Extract the (X, Y) coordinate from the center of the cell holding the provided text.  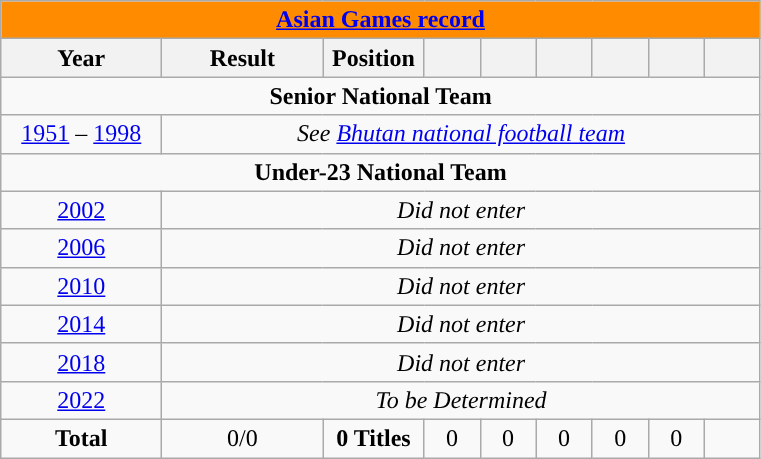
2010 (82, 286)
0/0 (242, 438)
Total (82, 438)
Position (374, 58)
Year (82, 58)
Asian Games record (381, 20)
To be Determined (461, 400)
2006 (82, 248)
See Bhutan national football team (461, 134)
2014 (82, 324)
1951 – 1998 (82, 134)
0 Titles (374, 438)
2018 (82, 362)
Under-23 National Team (381, 172)
Senior National Team (381, 96)
2022 (82, 400)
2002 (82, 210)
Result (242, 58)
